Capture the cell that displays the provided text and extract its (X, Y) central coordinate. 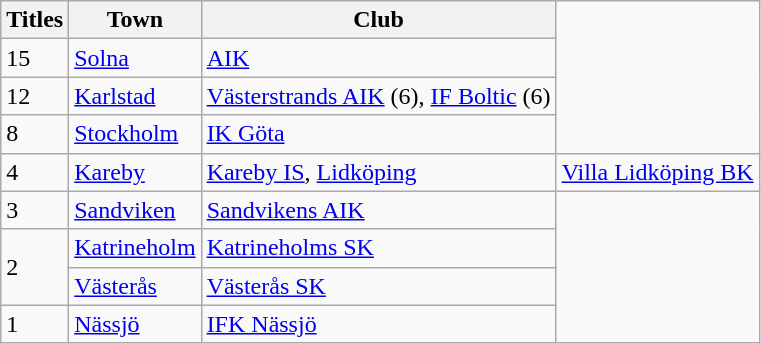
12 (35, 96)
AIK (378, 58)
Stockholm (135, 134)
Katrineholms SK (378, 248)
Titles (35, 20)
Kareby IS, Lidköping (378, 172)
15 (35, 58)
4 (35, 172)
3 (35, 210)
Villa Lidköping BK (658, 172)
8 (35, 134)
Västerås SK (378, 286)
Town (135, 20)
Sandvikens AIK (378, 210)
Västerstrands AIK (6), IF Boltic (6) (378, 96)
Club (378, 20)
Solna (135, 58)
Sandviken (135, 210)
Kareby (135, 172)
Katrineholm (135, 248)
Västerås (135, 286)
IK Göta (378, 134)
IFK Nässjö (378, 324)
Nässjö (135, 324)
1 (35, 324)
Karlstad (135, 96)
2 (35, 267)
